Identify which cell holds the provided text, then report its (X, Y) central coordinate. 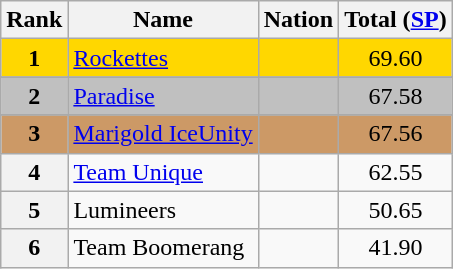
Total (SP) (396, 20)
6 (34, 248)
41.90 (396, 248)
Team Boomerang (163, 248)
1 (34, 58)
Rockettes (163, 58)
Team Unique (163, 172)
Marigold IceUnity (163, 134)
5 (34, 210)
62.55 (396, 172)
Lumineers (163, 210)
3 (34, 134)
Paradise (163, 96)
Rank (34, 20)
2 (34, 96)
50.65 (396, 210)
69.60 (396, 58)
Name (163, 20)
67.56 (396, 134)
4 (34, 172)
67.58 (396, 96)
Nation (298, 20)
